Find where the given text appears and provide that cell's center as (x, y) coordinate. 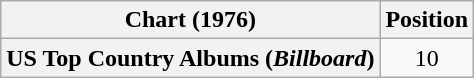
US Top Country Albums (Billboard) (190, 58)
Position (427, 20)
Chart (1976) (190, 20)
10 (427, 58)
